Return [x, y] of the center of cell containing provided text 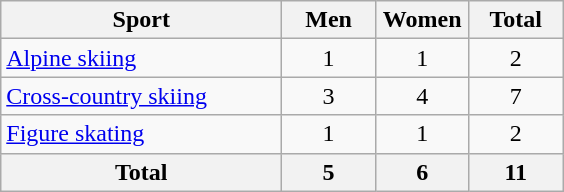
7 [516, 96]
Figure skating [142, 134]
Men [329, 20]
6 [422, 172]
Sport [142, 20]
Women [422, 20]
4 [422, 96]
Alpine skiing [142, 58]
Cross-country skiing [142, 96]
5 [329, 172]
3 [329, 96]
11 [516, 172]
